For the text-containing cell, return its midpoint in (X, Y) coordinate format. 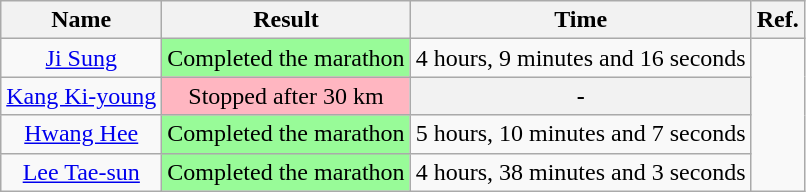
- (580, 96)
Hwang Hee (82, 134)
4 hours, 9 minutes and 16 seconds (580, 58)
Stopped after 30 km (286, 96)
Time (580, 20)
Result (286, 20)
Ref. (778, 20)
Name (82, 20)
Lee Tae-sun (82, 172)
Ji Sung (82, 58)
Kang Ki-young (82, 96)
5 hours, 10 minutes and 7 seconds (580, 134)
4 hours, 38 minutes and 3 seconds (580, 172)
